Detect which cell encompasses the target text, then output its [X, Y] center coordinate. 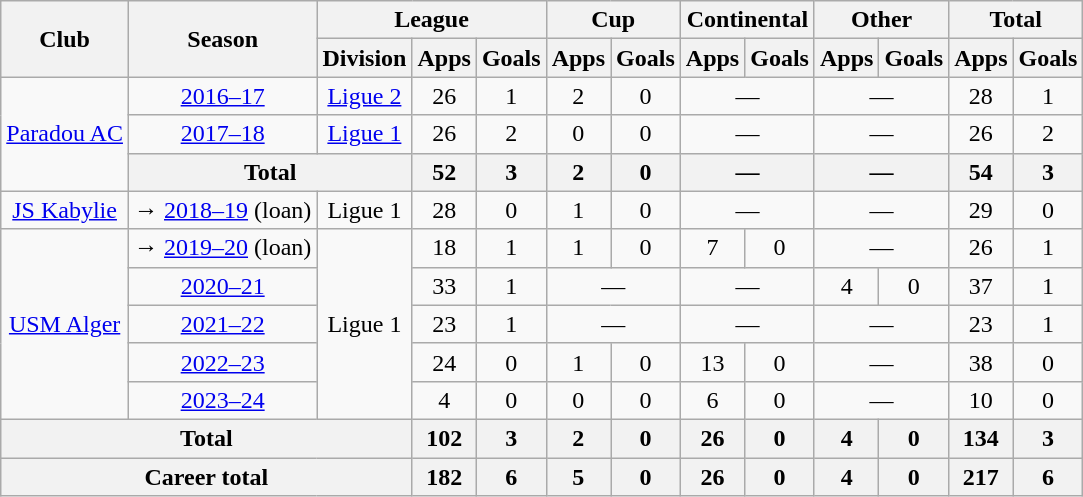
10 [981, 400]
Paradou AC [65, 134]
29 [981, 210]
52 [444, 172]
2022–23 [222, 362]
18 [444, 248]
54 [981, 172]
Club [65, 39]
Career total [206, 477]
→ 2019–20 (loan) [222, 248]
USM Alger [65, 324]
33 [444, 286]
134 [981, 438]
2020–21 [222, 286]
102 [444, 438]
→ 2018–19 (loan) [222, 210]
Other [881, 20]
Ligue 2 [364, 96]
217 [981, 477]
5 [578, 477]
2017–18 [222, 134]
Cup [613, 20]
7 [712, 248]
2021–22 [222, 324]
Division [364, 58]
Season [222, 39]
38 [981, 362]
League [432, 20]
13 [712, 362]
2023–24 [222, 400]
JS Kabylie [65, 210]
Continental [747, 20]
24 [444, 362]
182 [444, 477]
37 [981, 286]
2016–17 [222, 96]
